Return the [X, Y] coordinate for the center point of the cell that contains the specified text.  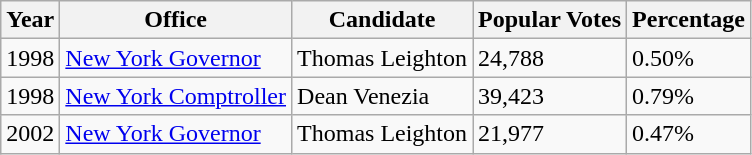
Year [30, 20]
New York Comptroller [176, 96]
24,788 [550, 58]
39,423 [550, 96]
Popular Votes [550, 20]
0.79% [689, 96]
Candidate [382, 20]
21,977 [550, 134]
0.50% [689, 58]
2002 [30, 134]
Percentage [689, 20]
0.47% [689, 134]
Dean Venezia [382, 96]
Office [176, 20]
